Find where the given text appears and provide that cell's center as (X, Y) coordinate. 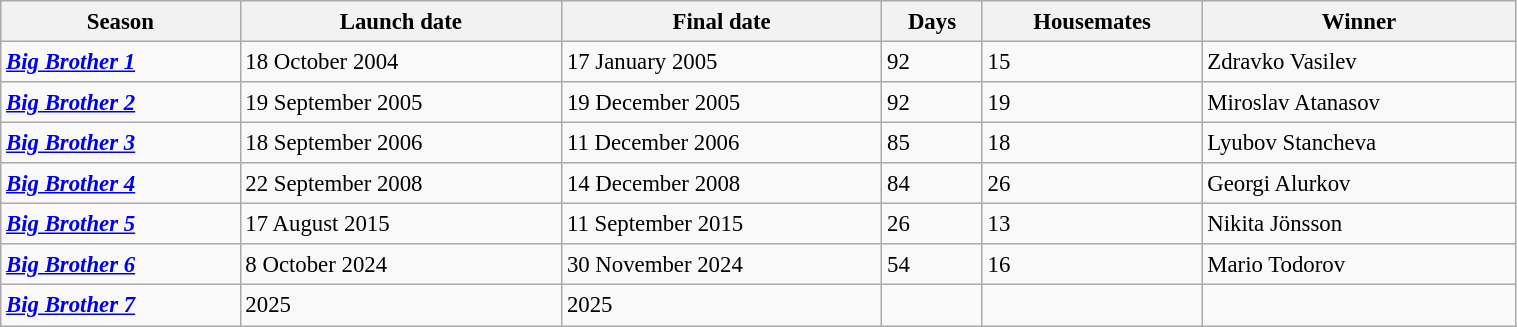
85 (932, 144)
18 September 2006 (401, 144)
11 December 2006 (722, 144)
17 January 2005 (722, 62)
Lyubov Stancheva (1359, 144)
8 October 2024 (401, 264)
Big Brother 3 (120, 144)
Miroslav Atanasov (1359, 102)
15 (1092, 62)
Big Brother 7 (120, 306)
Winner (1359, 22)
Georgi Alurkov (1359, 184)
Launch date (401, 22)
Housemates (1092, 22)
Zdravko Vasilev (1359, 62)
18 (1092, 144)
84 (932, 184)
Season (120, 22)
11 September 2015 (722, 224)
19 December 2005 (722, 102)
30 November 2024 (722, 264)
22 September 2008 (401, 184)
Big Brother 6 (120, 264)
14 December 2008 (722, 184)
Days (932, 22)
Big Brother 5 (120, 224)
54 (932, 264)
13 (1092, 224)
Big Brother 2 (120, 102)
18 October 2004 (401, 62)
17 August 2015 (401, 224)
Big Brother 4 (120, 184)
Nikita Jönsson (1359, 224)
19 September 2005 (401, 102)
Final date (722, 22)
19 (1092, 102)
Big Brother 1 (120, 62)
16 (1092, 264)
Mario Todorov (1359, 264)
